Determine the [X, Y] coordinate at the center of the cell enclosing the given text.  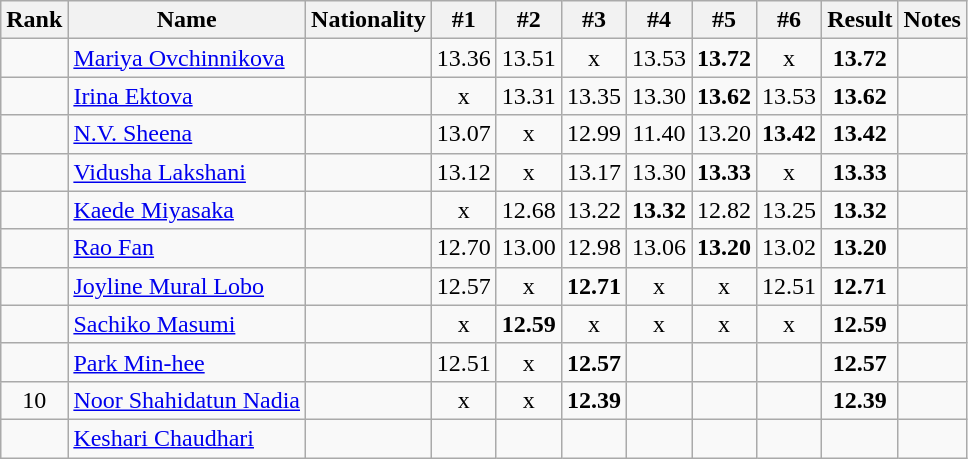
11.40 [658, 134]
Joyline Mural Lobo [187, 286]
#4 [658, 20]
Vidusha Lakshani [187, 172]
12.98 [594, 248]
13.36 [464, 58]
13.07 [464, 134]
Sachiko Masumi [187, 324]
#2 [528, 20]
12.82 [724, 210]
13.22 [594, 210]
13.06 [658, 248]
Nationality [369, 20]
#1 [464, 20]
Mariya Ovchinnikova [187, 58]
Name [187, 20]
13.51 [528, 58]
Keshari Chaudhari [187, 438]
Irina Ektova [187, 96]
N.V. Sheena [187, 134]
13.31 [528, 96]
13.12 [464, 172]
13.17 [594, 172]
12.99 [594, 134]
#6 [790, 20]
13.02 [790, 248]
Park Min-hee [187, 362]
10 [34, 400]
12.68 [528, 210]
Result [860, 20]
Kaede Miyasaka [187, 210]
Rao Fan [187, 248]
Rank [34, 20]
#5 [724, 20]
13.25 [790, 210]
Noor Shahidatun Nadia [187, 400]
Notes [932, 20]
12.70 [464, 248]
13.35 [594, 96]
#3 [594, 20]
13.00 [528, 248]
